Return [X, Y] of the center of cell containing provided text 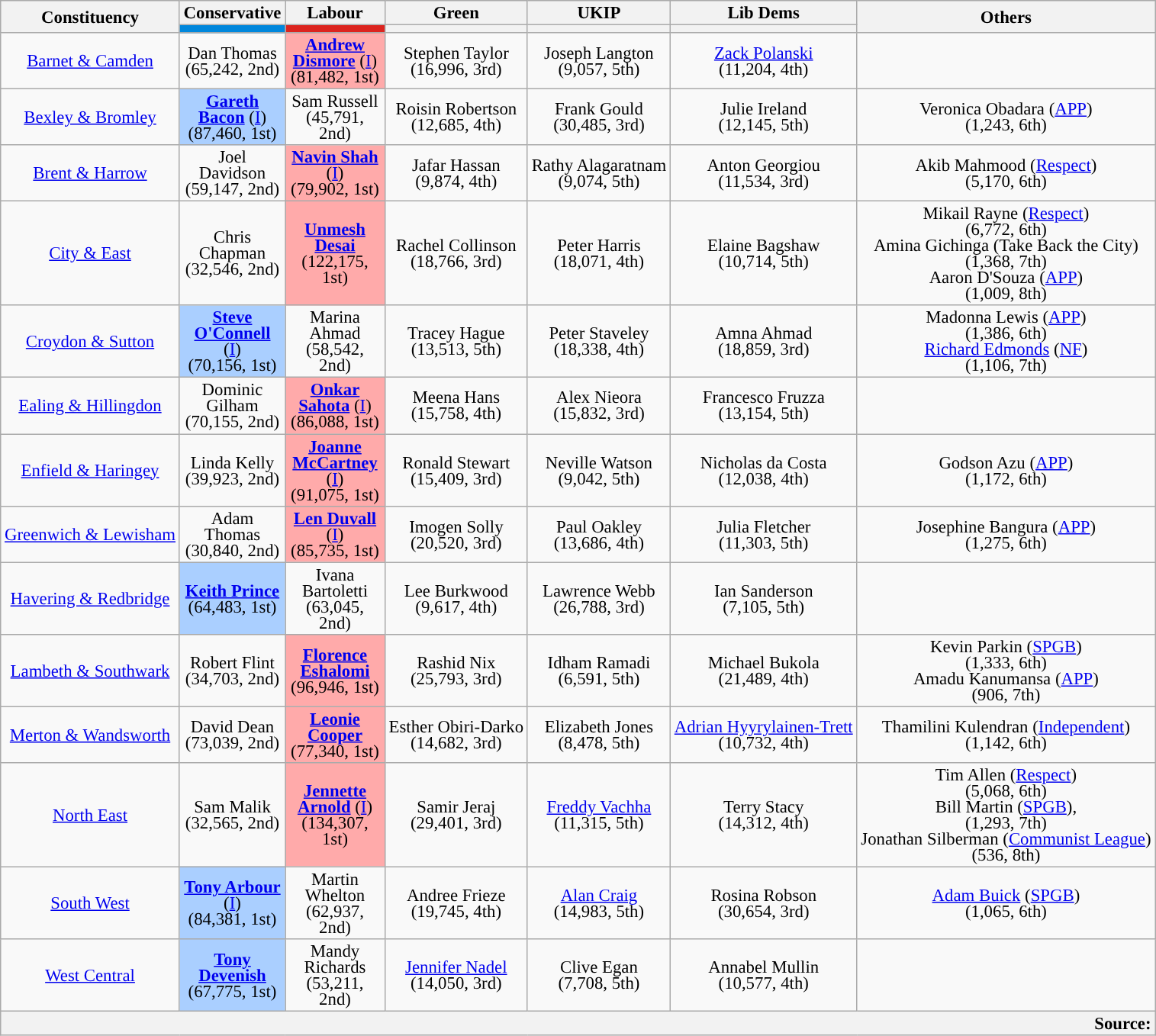
Lawrence Webb(26,788, 3rd) [598, 598]
Lee Burkwood(9,617, 4th) [456, 598]
Annabel Mullin(10,577, 4th) [763, 975]
Chris Chapman(32,546, 2nd) [232, 253]
Sam Malik(32,565, 2nd) [232, 815]
Andree Frieze(19,745, 4th) [456, 903]
Keith Prince(64,483, 1st) [232, 598]
Paul Oakley(13,686, 4th) [598, 534]
Peter Staveley(18,338, 4th) [598, 342]
Neville Watson(9,042, 5th) [598, 470]
Meena Hans(15,758, 4th) [456, 406]
Ivana Bartoletti(63,045, 2nd) [336, 598]
Freddy Vachha(11,315, 5th) [598, 815]
Onkar Sahota (I)(86,088, 1st) [336, 406]
Kevin Parkin (SPGB)(1,333, 6th)Amadu Kanumansa (APP)(906, 7th) [1006, 670]
Jafar Hassan(9,874, 4th) [456, 173]
Rachel Collinson(18,766, 3rd) [456, 253]
Jennifer Nadel(14,050, 3rd) [456, 975]
Samir Jeraj(29,401, 3rd) [456, 815]
Frank Gould(30,485, 3rd) [598, 117]
Clive Egan(7,708, 5th) [598, 975]
Joanne McCartney (I)(91,075, 1st) [336, 470]
Elizabeth Jones(8,478, 5th) [598, 735]
Enfield & Haringey [90, 470]
Stephen Taylor(16,996, 3rd) [456, 61]
UKIP [598, 13]
Lib Dems [763, 13]
Adrian Hyyrylainen-Trett(10,732, 4th) [763, 735]
Steve O'Connell (I)(70,156, 1st) [232, 342]
Julia Fletcher(11,303, 5th) [763, 534]
Godson Azu (APP)(1,172, 6th) [1006, 470]
Labour [336, 13]
Alan Craig(14,983, 5th) [598, 903]
Esther Obiri-Darko(14,682, 3rd) [456, 735]
Merton & Wandsworth [90, 735]
Joseph Langton(9,057, 5th) [598, 61]
Anton Georgiou(11,534, 3rd) [763, 173]
Ian Sanderson(7,105, 5th) [763, 598]
North East [90, 815]
Others [1006, 17]
Terry Stacy(14,312, 4th) [763, 815]
Lambeth & Southwark [90, 670]
Roisin Robertson(12,685, 4th) [456, 117]
David Dean(73,039, 2nd) [232, 735]
Julie Ireland(12,145, 5th) [763, 117]
Adam Thomas(30,840, 2nd) [232, 534]
Barnet & Camden [90, 61]
Ealing & Hillingdon [90, 406]
Gareth Bacon (I)(87,460, 1st) [232, 117]
Elaine Bagshaw(10,714, 5th) [763, 253]
Joel Davidson(59,147, 2nd) [232, 173]
Tim Allen (Respect)(5,068, 6th)Bill Martin (SPGB),(1,293, 7th)Jonathan Silberman (Communist League)(536, 8th) [1006, 815]
City & East [90, 253]
Adam Buick (SPGB)(1,065, 6th) [1006, 903]
Alex Nieora(15,832, 3rd) [598, 406]
Sam Russell(45,791, 2nd) [336, 117]
Rashid Nix(25,793, 3rd) [456, 670]
Andrew Dismore (I)(81,482, 1st) [336, 61]
Havering & Redbridge [90, 598]
Dominic Gilham(70,155, 2nd) [232, 406]
Michael Bukola(21,489, 4th) [763, 670]
Green [456, 13]
Unmesh Desai(122,175, 1st) [336, 253]
Idham Ramadi(6,591, 5th) [598, 670]
Zack Polanski(11,204, 4th) [763, 61]
Navin Shah (I)(79,902, 1st) [336, 173]
Croydon & Sutton [90, 342]
Martin Whelton(62,937, 2nd) [336, 903]
Josephine Bangura (APP)(1,275, 6th) [1006, 534]
Madonna Lewis (APP)(1,386, 6th)Richard Edmonds (NF)(1,106, 7th) [1006, 342]
Florence Eshalomi(96,946, 1st) [336, 670]
Veronica Obadara (APP)(1,243, 6th) [1006, 117]
Rosina Robson(30,654, 3rd) [763, 903]
Nicholas da Costa(12,038, 4th) [763, 470]
Brent & Harrow [90, 173]
Rathy Alagaratnam(9,074, 5th) [598, 173]
Source: [578, 1023]
Thamilini Kulendran (Independent)(1,142, 6th) [1006, 735]
Mandy Richards(53,211, 2nd) [336, 975]
Constituency [90, 17]
Greenwich & Lewisham [90, 534]
Akib Mahmood (Respect)(5,170, 6th) [1006, 173]
Linda Kelly(39,923, 2nd) [232, 470]
Mikail Rayne (Respect)(6,772, 6th)Amina Gichinga (Take Back the City)(1,368, 7th)Aaron D'Souza (APP)(1,009, 8th) [1006, 253]
Len Duvall (I)(85,735, 1st) [336, 534]
Peter Harris(18,071, 4th) [598, 253]
West Central [90, 975]
Jennette Arnold (I)(134,307, 1st) [336, 815]
Tracey Hague(13,513, 5th) [456, 342]
Imogen Solly(20,520, 3rd) [456, 534]
Ronald Stewart(15,409, 3rd) [456, 470]
Francesco Fruzza(13,154, 5th) [763, 406]
Conservative [232, 13]
Robert Flint(34,703, 2nd) [232, 670]
Tony Devenish(67,775, 1st) [232, 975]
Marina Ahmad(58,542, 2nd) [336, 342]
Amna Ahmad(18,859, 3rd) [763, 342]
Bexley & Bromley [90, 117]
Leonie Cooper(77,340, 1st) [336, 735]
Dan Thomas(65,242, 2nd) [232, 61]
Tony Arbour (I)(84,381, 1st) [232, 903]
South West [90, 903]
